Return [x, y] of the center of cell containing provided text 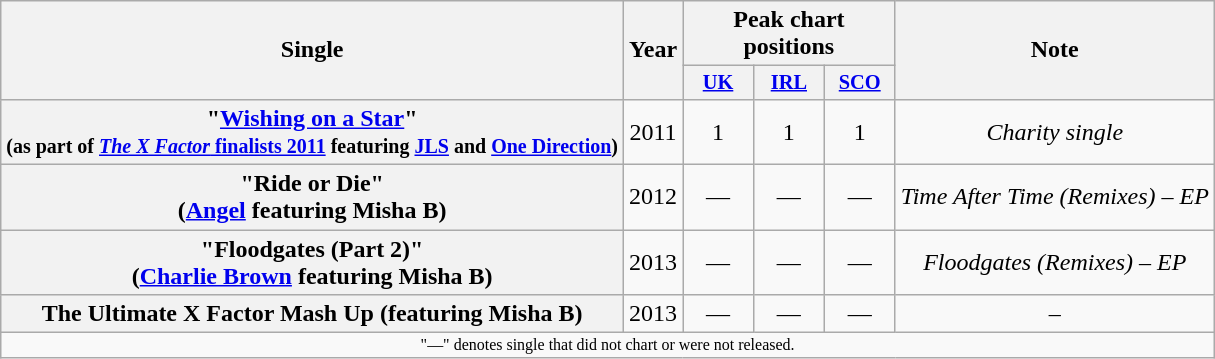
Floodgates (Remixes) – EP [1054, 262]
Year [654, 50]
IRL [788, 83]
"Ride or Die"(Angel featuring Misha B) [312, 198]
2012 [654, 198]
Peak chart positions [790, 34]
SCO [860, 83]
"Floodgates (Part 2)"(Charlie Brown featuring Misha B) [312, 262]
– [1054, 314]
"Wishing on a Star"(as part of The X Factor finalists 2011 featuring JLS and One Direction) [312, 132]
2011 [654, 132]
Time After Time (Remixes) – EP [1054, 198]
The Ultimate X Factor Mash Up (featuring Misha B) [312, 314]
Single [312, 50]
"—" denotes single that did not chart or were not released. [608, 345]
UK [718, 83]
Charity single [1054, 132]
Note [1054, 50]
